Find where the given text appears and provide that cell's center as [x, y] coordinate. 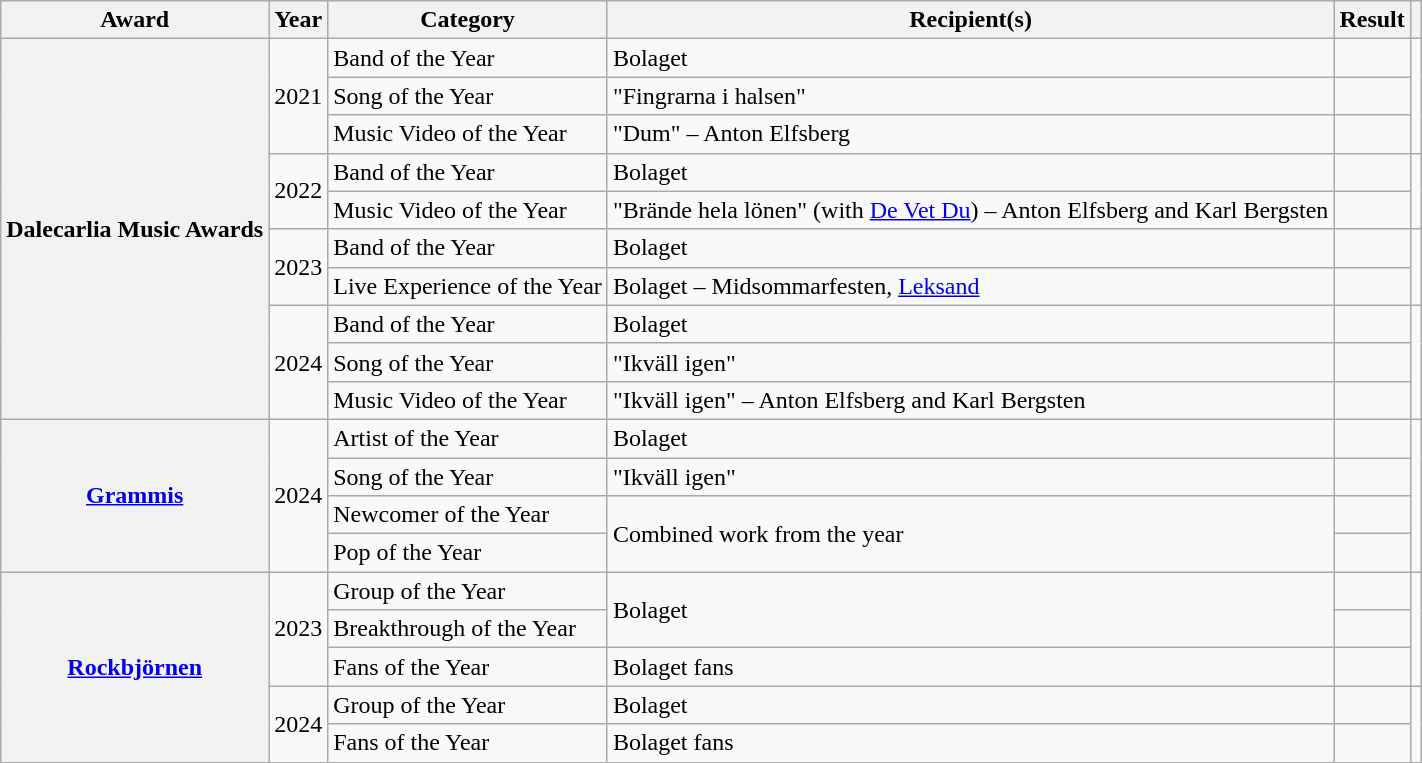
Combined work from the year [970, 534]
2021 [298, 96]
Category [468, 20]
"Fingrarna i halsen" [970, 96]
"Ikväll igen" – Anton Elfsberg and Karl Bergsten [970, 400]
Year [298, 20]
Artist of the Year [468, 438]
Result [1372, 20]
Live Experience of the Year [468, 286]
Bolaget – Midsommarfesten, Leksand [970, 286]
Rockbjörnen [135, 667]
Newcomer of the Year [468, 515]
Award [135, 20]
Pop of the Year [468, 553]
"Dum" – Anton Elfsberg [970, 134]
Grammis [135, 495]
"Brände hela lönen" (with De Vet Du) – Anton Elfsberg and Karl Bergsten [970, 210]
Breakthrough of the Year [468, 629]
Recipient(s) [970, 20]
Dalecarlia Music Awards [135, 230]
2022 [298, 191]
